Scan for the cell matching the given text and deliver its [x, y] coordinate at center. 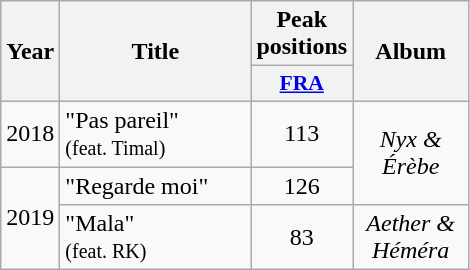
Title [156, 52]
"Pas pareil"(feat. Timal) [156, 134]
126 [302, 185]
Aether & Héméra [411, 238]
83 [302, 238]
2019 [30, 218]
Peak positions [302, 34]
FRA [302, 84]
2018 [30, 134]
"Mala"(feat. RK) [156, 238]
"Regarde moi" [156, 185]
113 [302, 134]
Album [411, 52]
Year [30, 52]
Nyx & Érèbe [411, 152]
